Return [X, Y] of the center of cell containing provided text 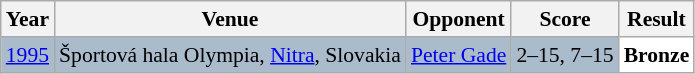
Score [564, 19]
Bronze [657, 55]
1995 [28, 55]
Result [657, 19]
Športová hala Olympia, Nitra, Slovakia [230, 55]
Peter Gade [458, 55]
Opponent [458, 19]
Year [28, 19]
Venue [230, 19]
2–15, 7–15 [564, 55]
